Provide the [X, Y] coordinate of the cell's center where the given text is located.  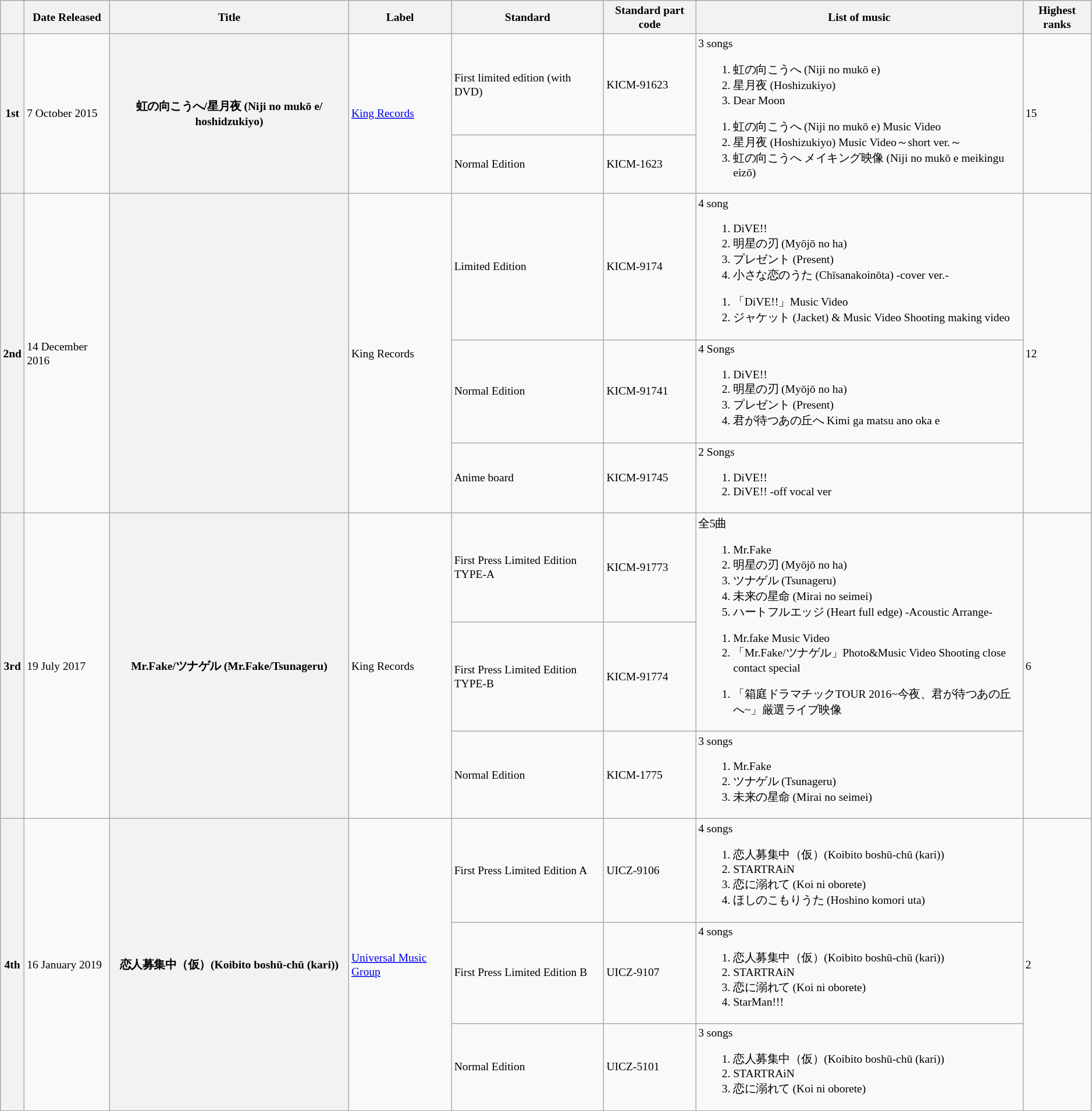
7 October 2015 [66, 114]
恋人募集中（仮）(Koibito boshū-chū (kari)) [229, 965]
First Press Limited Edition B [528, 972]
Standard part code [650, 17]
Anime board [528, 478]
3rd [13, 666]
KICM-91745 [650, 478]
UICZ-9106 [650, 871]
2 [1057, 965]
First Press Limited Edition TYPE-B [528, 677]
First Press Limited Edition A [528, 871]
KICM-91741 [650, 391]
Standard [528, 17]
3 songs恋人募集中（仮）(Koibito boshū-chū (kari))STARTRAiN恋に溺れて (Koi ni oborete) [859, 1067]
Mr.Fake/ツナゲル (Mr.Fake/Tsunageru) [229, 666]
Label [400, 17]
KICM-91773 [650, 567]
4 SongsDiVE!!明星の刃 (Myōjō no ha)プレゼント (Present)君が待つあの丘へ Kimi ga matsu ano oka e [859, 391]
UICZ-5101 [650, 1067]
KICM-1623 [650, 164]
虹の向こうへ/星月夜 (Niji no mukō e/ hoshidzukiyo) [229, 114]
UICZ-9107 [650, 972]
Date Released [66, 17]
4th [13, 965]
3 songsMr.Fakeツナゲル (Tsunageru)未来の星命 (Mirai no seimei) [859, 775]
First limited edition (with DVD) [528, 84]
2nd [13, 353]
Highest ranks [1057, 17]
16 January 2019 [66, 965]
KICM-91623 [650, 84]
19 July 2017 [66, 666]
14 December 2016 [66, 353]
15 [1057, 114]
4 songs恋人募集中（仮）(Koibito boshū-chū (kari))STARTRAiN恋に溺れて (Koi ni oborete)ほしのこもりうた (Hoshino komori uta) [859, 871]
2 SongsDiVE!!DiVE!! -off vocal ver [859, 478]
KICM-1775 [650, 775]
KICM-9174 [650, 267]
KICM-91774 [650, 677]
First Press Limited Edition TYPE-A [528, 567]
12 [1057, 353]
Title [229, 17]
6 [1057, 666]
4 songs恋人募集中（仮）(Koibito boshū-chū (kari))STARTRAiN恋に溺れて (Koi ni oborete)StarMan!!! [859, 972]
List of music [859, 17]
1st [13, 114]
Limited Edition [528, 267]
Universal Music Group [400, 965]
